Detect which cell encompasses the target text, then output its (x, y) center coordinate. 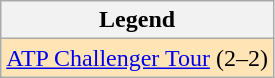
ATP Challenger Tour (2–2) (138, 58)
Legend (138, 20)
